Return [x, y] of the center of cell containing provided text 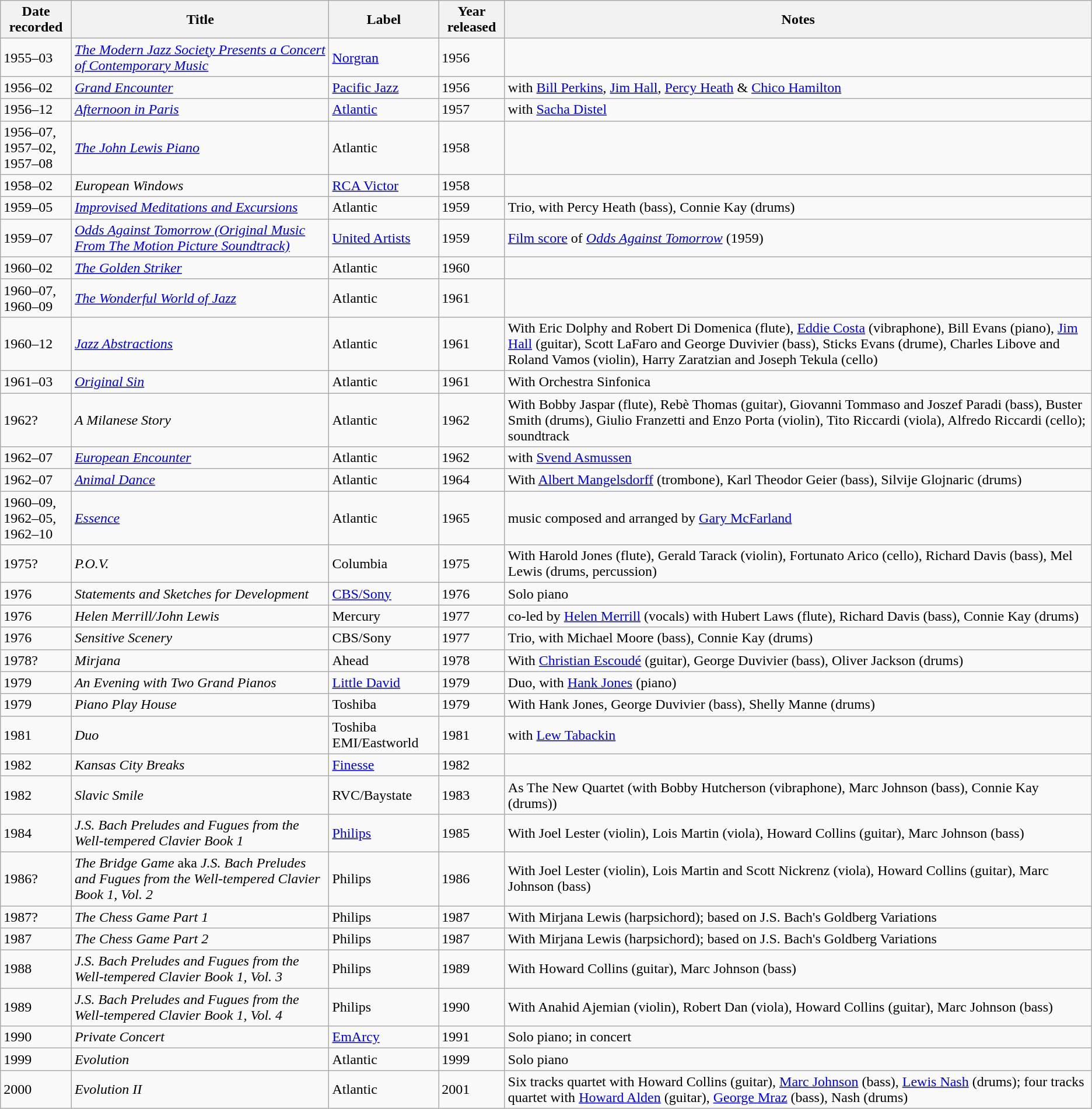
Solo piano; in concert [798, 1037]
Title [200, 20]
As The New Quartet (with Bobby Hutcherson (vibraphone), Marc Johnson (bass), Connie Kay (drums)) [798, 795]
Jazz Abstractions [200, 344]
Private Concert [200, 1037]
The Chess Game Part 1 [200, 916]
Piano Play House [200, 705]
Grand Encounter [200, 88]
Slavic Smile [200, 795]
1956–07, 1957–02, 1957–08 [36, 148]
1986? [36, 879]
co-led by Helen Merrill (vocals) with Hubert Laws (flute), Richard Davis (bass), Connie Kay (drums) [798, 616]
Evolution [200, 1059]
With Howard Collins (guitar), Marc Johnson (bass) [798, 970]
The Golden Striker [200, 268]
With Orchestra Sinfonica [798, 382]
Label [384, 20]
With Joel Lester (violin), Lois Martin and Scott Nickrenz (viola), Howard Collins (guitar), Marc Johnson (bass) [798, 879]
Odds Against Tomorrow (Original Music From The Motion Picture Soundtrack) [200, 238]
Finesse [384, 765]
Kansas City Breaks [200, 765]
Duo [200, 735]
1988 [36, 970]
Sensitive Scenery [200, 638]
Original Sin [200, 382]
Pacific Jazz [384, 88]
Trio, with Percy Heath (bass), Connie Kay (drums) [798, 208]
with Lew Tabackin [798, 735]
1984 [36, 833]
1960–12 [36, 344]
The Chess Game Part 2 [200, 939]
music composed and arranged by Gary McFarland [798, 518]
1983 [471, 795]
1975? [36, 564]
Trio, with Michael Moore (bass), Connie Kay (drums) [798, 638]
2000 [36, 1090]
J.S. Bach Preludes and Fugues from the Well-tempered Clavier Book 1 [200, 833]
With Harold Jones (flute), Gerald Tarack (violin), Fortunato Arico (cello), Richard Davis (bass), Mel Lewis (drums, percussion) [798, 564]
With Christian Escoudé (guitar), George Duvivier (bass), Oliver Jackson (drums) [798, 660]
Animal Dance [200, 480]
RCA Victor [384, 186]
1960 [471, 268]
1957 [471, 110]
J.S. Bach Preludes and Fugues from the Well-tempered Clavier Book 1, Vol. 3 [200, 970]
2001 [471, 1090]
with Sacha Distel [798, 110]
European Windows [200, 186]
The Bridge Game aka J.S. Bach Preludes and Fugues from the Well-tempered Clavier Book 1, Vol. 2 [200, 879]
EmArcy [384, 1037]
P.O.V. [200, 564]
Essence [200, 518]
1960–07, 1960–09 [36, 298]
Duo, with Hank Jones (piano) [798, 683]
Notes [798, 20]
With Anahid Ajemian (violin), Robert Dan (viola), Howard Collins (guitar), Marc Johnson (bass) [798, 1007]
The Wonderful World of Jazz [200, 298]
Evolution II [200, 1090]
1985 [471, 833]
Film score of Odds Against Tomorrow (1959) [798, 238]
1961–03 [36, 382]
Mirjana [200, 660]
The Modern Jazz Society Presents a Concert of Contemporary Music [200, 57]
1956–02 [36, 88]
Year released [471, 20]
With Hank Jones, George Duvivier (bass), Shelly Manne (drums) [798, 705]
1987? [36, 916]
with Svend Asmussen [798, 458]
Ahead [384, 660]
European Encounter [200, 458]
Helen Merrill/John Lewis [200, 616]
1986 [471, 879]
Statements and Sketches for Development [200, 594]
1960–02 [36, 268]
1965 [471, 518]
1991 [471, 1037]
Date recorded [36, 20]
Toshiba EMI/Eastworld [384, 735]
1962? [36, 420]
1978 [471, 660]
1975 [471, 564]
J.S. Bach Preludes and Fugues from the Well-tempered Clavier Book 1, Vol. 4 [200, 1007]
1960–09, 1962–05, 1962–10 [36, 518]
1956–12 [36, 110]
Mercury [384, 616]
1958–02 [36, 186]
Little David [384, 683]
With Albert Mangelsdorff (trombone), Karl Theodor Geier (bass), Silvije Glojnaric (drums) [798, 480]
Toshiba [384, 705]
1964 [471, 480]
Afternoon in Paris [200, 110]
1978? [36, 660]
The John Lewis Piano [200, 148]
Improvised Meditations and Excursions [200, 208]
United Artists [384, 238]
1955–03 [36, 57]
Columbia [384, 564]
1959–07 [36, 238]
1959–05 [36, 208]
RVC/Baystate [384, 795]
An Evening with Two Grand Pianos [200, 683]
Norgran [384, 57]
with Bill Perkins, Jim Hall, Percy Heath & Chico Hamilton [798, 88]
A Milanese Story [200, 420]
With Joel Lester (violin), Lois Martin (viola), Howard Collins (guitar), Marc Johnson (bass) [798, 833]
